Output the [X, Y] coordinate of the center of the cell containing the given text.  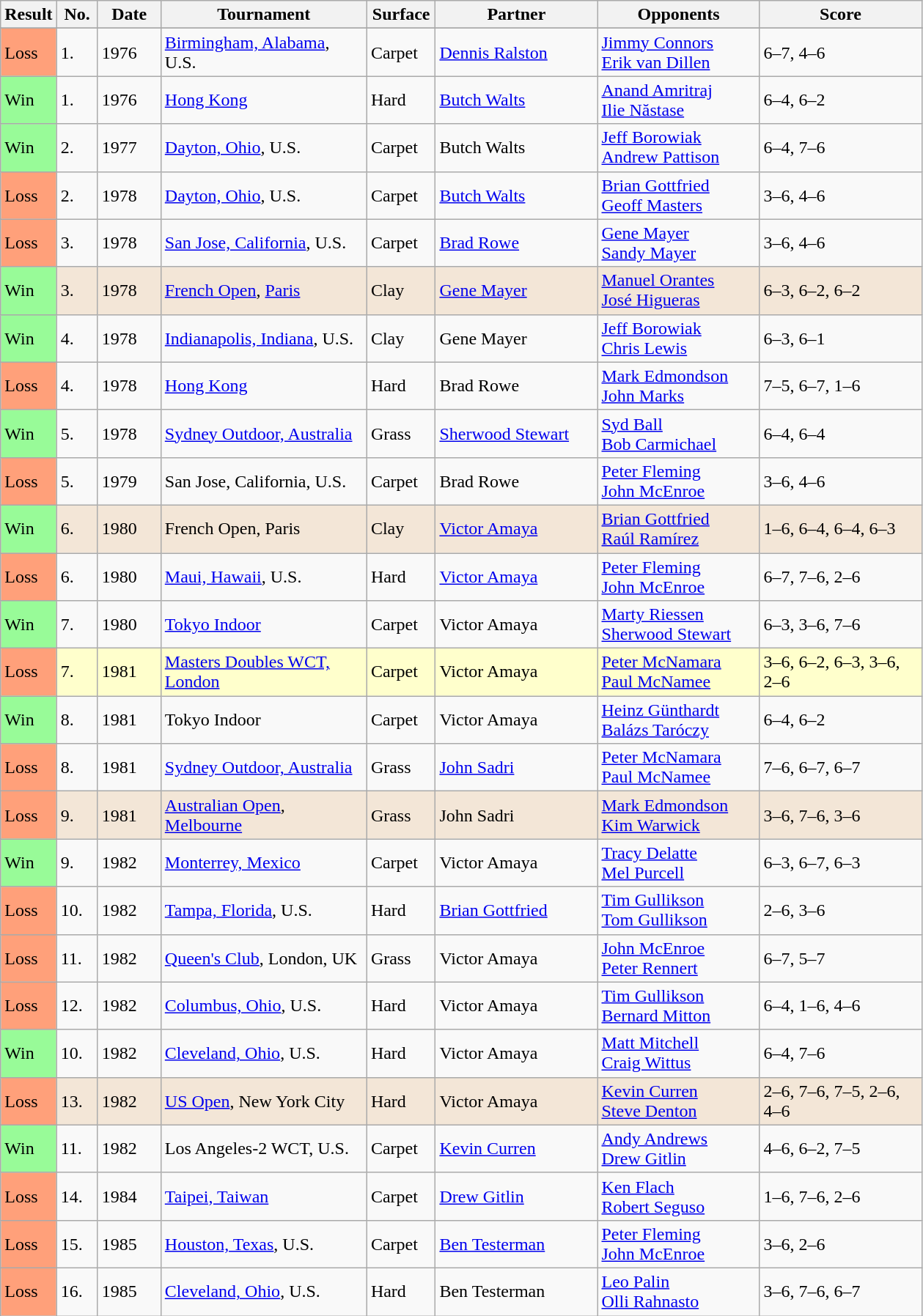
1–6, 7–6, 2–6 [840, 1196]
3–6, 6–2, 6–3, 3–6, 2–6 [840, 673]
Score [840, 15]
Jimmy Connors Erik van Dillen [679, 53]
Matt Mitchell Craig Wittus [679, 1054]
6–7, 7–6, 2–6 [840, 576]
2–6, 3–6 [840, 910]
14. [77, 1196]
Masters Doubles WCT, London [264, 673]
Jeff Borowiak Chris Lewis [679, 339]
16. [77, 1291]
Andy Andrews Drew Gitlin [679, 1149]
Syd Ball Bob Carmichael [679, 434]
1977 [129, 148]
7–6, 6–7, 6–7 [840, 768]
6–4, 6–4 [840, 434]
Surface [401, 15]
3–6, 2–6 [840, 1244]
Opponents [679, 15]
Manuel Orantes José Higueras [679, 290]
Taipei, Taiwan [264, 1196]
Date [129, 15]
Brian Gottfried [516, 910]
Partner [516, 15]
6–3, 3–6, 7–6 [840, 624]
Gene Mayer Sandy Mayer [679, 243]
Kevin Curren Steve Denton [679, 1101]
Tournament [264, 15]
3–6, 7–6, 3–6 [840, 815]
Jeff Borowiak Andrew Pattison [679, 148]
Anand Amritraj Ilie Năstase [679, 100]
Los Angeles-2 WCT, U.S. [264, 1149]
Sherwood Stewart [516, 434]
John McEnroe Peter Rennert [679, 958]
6–3, 6–1 [840, 339]
1984 [129, 1196]
1–6, 6–4, 6–4, 6–3 [840, 529]
Result [29, 15]
Maui, Hawaii, U.S. [264, 576]
Columbus, Ohio, U.S. [264, 1005]
Kevin Curren [516, 1149]
7–5, 6–7, 1–6 [840, 385]
Houston, Texas, U.S. [264, 1244]
Drew Gitlin [516, 1196]
Brian Gottfried Geoff Masters [679, 195]
Marty Riessen Sherwood Stewart [679, 624]
Leo Palin Olli Rahnasto [679, 1291]
3–6, 7–6, 6–7 [840, 1291]
Tracy Delatte Mel Purcell [679, 863]
6–7, 5–7 [840, 958]
6–7, 4–6 [840, 53]
Monterrey, Mexico [264, 863]
Birmingham, Alabama, U.S. [264, 53]
2–6, 7–6, 7–5, 2–6, 4–6 [840, 1101]
6–3, 6–2, 6–2 [840, 290]
13. [77, 1101]
1979 [129, 481]
Heinz Günthardt Balázs Taróczy [679, 720]
Mark Edmondson John Marks [679, 385]
Dennis Ralston [516, 53]
No. [77, 15]
Tampa, Florida, U.S. [264, 910]
15. [77, 1244]
Australian Open, Melbourne [264, 815]
Mark Edmondson Kim Warwick [679, 815]
Brian Gottfried Raúl Ramírez [679, 529]
Indianapolis, Indiana, U.S. [264, 339]
Tim Gullikson Tom Gullikson [679, 910]
4–6, 6–2, 7–5 [840, 1149]
12. [77, 1005]
Ken Flach Robert Seguso [679, 1196]
6–3, 6–7, 6–3 [840, 863]
6–4, 1–6, 4–6 [840, 1005]
Queen's Club, London, UK [264, 958]
Tim Gullikson Bernard Mitton [679, 1005]
US Open, New York City [264, 1101]
